Capture the cell that displays the provided text and extract its [x, y] central coordinate. 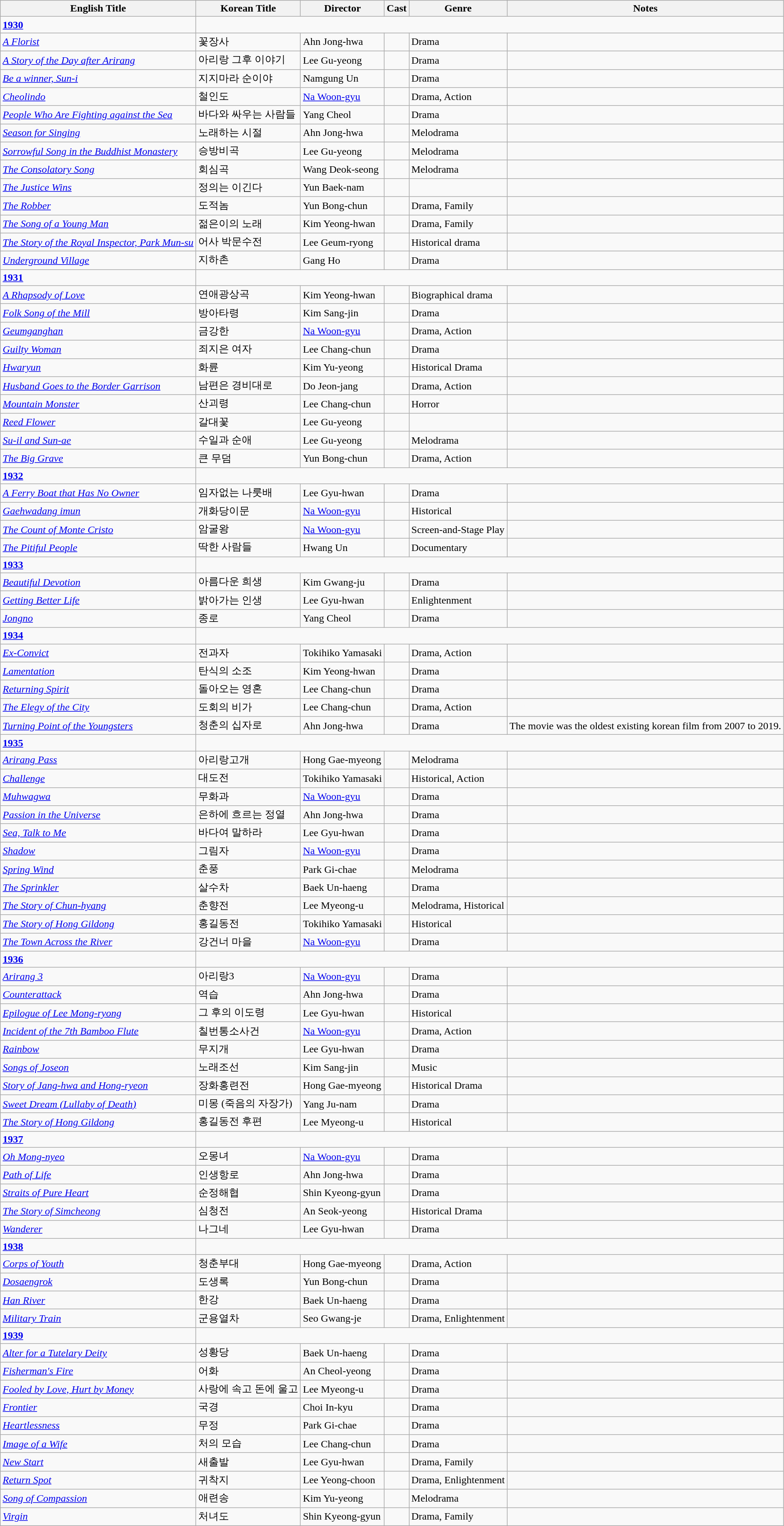
강건너 마을 [248, 942]
바다와 싸우는 사람들 [248, 115]
인생항로 [248, 1175]
Counterattack [98, 995]
1932 [98, 476]
국경 [248, 1407]
아름다운 희생 [248, 582]
1930 [98, 25]
Melodrama, Historical [458, 905]
순정해협 [248, 1193]
1936 [98, 959]
Husband Goes to the Border Garrison [98, 386]
Story of Jang-hwa and Hong-ryeon [98, 1086]
Cheolindo [98, 97]
Yun Baek-nam [342, 187]
The Story of the Royal Inspector, Park Mun-su [98, 242]
Arirang 3 [98, 976]
군용열차 [248, 1318]
홍길동전 [248, 924]
1931 [98, 277]
The Count of Monte Cristo [98, 529]
Han River [98, 1300]
Director [342, 9]
갈대꽃 [248, 422]
노래하는 시절 [248, 133]
Choi In-kyu [342, 1407]
돌아오는 영혼 [248, 689]
Fisherman's Fire [98, 1371]
Wanderer [98, 1229]
Beautiful Devotion [98, 582]
은하에 흐르는 정열 [248, 815]
The Robber [98, 206]
무지개 [248, 1049]
살수차 [248, 887]
A Rhapsody of Love [98, 295]
회심곡 [248, 169]
Be a winner, Sun-i [98, 79]
Gaehwadang imun [98, 511]
남편은 경비대로 [248, 386]
Songs of Joseon [98, 1068]
Reed Flower [98, 422]
Song of Compassion [98, 1499]
지지마라 순이야 [248, 79]
Fooled by Love, Hurt by Money [98, 1389]
Shadow [98, 851]
The movie was the oldest existing korean film from 2007 to 2019. [645, 726]
Incident of the 7th Bamboo Flute [98, 1031]
Path of Life [98, 1175]
큰 무덤 [248, 458]
Underground Village [98, 261]
어사 박문수전 [248, 242]
종로 [248, 618]
아리랑3 [248, 976]
The Song of a Young Man [98, 224]
Arirang Pass [98, 760]
한강 [248, 1300]
처의 모습 [248, 1444]
Biographical drama [458, 295]
Alter for a Tutelary Deity [98, 1352]
홍길동전 후편 [248, 1122]
Passion in the Universe [98, 815]
철인도 [248, 97]
암굴왕 [248, 529]
Gang Ho [342, 261]
미몽 (죽음의 자장가) [248, 1104]
Muhwagwa [98, 797]
성황당 [248, 1352]
정의는 이긴다 [248, 187]
Oh Mong-nyeo [98, 1157]
The Sprinkler [98, 887]
Hwang Un [342, 548]
Yang Ju-nam [342, 1104]
Hwaryun [98, 368]
장화홍련전 [248, 1086]
Frontier [98, 1407]
The Consolatory Song [98, 169]
칠번통소사건 [248, 1031]
Genre [458, 9]
아리랑고개 [248, 760]
The Justice Wins [98, 187]
Kim Gwang-ju [342, 582]
젊은이의 노래 [248, 224]
Korean Title [248, 9]
춘향전 [248, 905]
딱한 사람들 [248, 548]
1939 [98, 1335]
탄식의 소조 [248, 671]
Returning Spirit [98, 689]
수일과 순애 [248, 440]
귀착지 [248, 1480]
춘풍 [248, 869]
개화당이문 [248, 511]
Spring Wind [98, 869]
Cast [397, 9]
전과자 [248, 653]
Notes [645, 9]
Lee Yeong-choon [342, 1480]
The Pitiful People [98, 548]
승방비곡 [248, 151]
A Ferry Boat that Has No Owner [98, 493]
청춘부대 [248, 1264]
Return Spot [98, 1480]
처녀도 [248, 1517]
도회의 비가 [248, 708]
청춘의 십자로 [248, 726]
1934 [98, 636]
1937 [98, 1139]
죄지은 여자 [248, 350]
Military Train [98, 1318]
지하촌 [248, 261]
The Big Grave [98, 458]
연애광상곡 [248, 295]
역습 [248, 995]
Jongno [98, 618]
Enlightenment [458, 600]
Lee Geum-ryong [342, 242]
어화 [248, 1371]
Do Jeon-jang [342, 386]
The Story of Simcheong [98, 1211]
Seo Gwang-je [342, 1318]
Sea, Talk to Me [98, 833]
그 후의 이도령 [248, 1013]
The Story of Chun-hyang [98, 905]
1933 [98, 565]
Challenge [98, 778]
Ex-Convict [98, 653]
The Town Across the River [98, 942]
New Start [98, 1462]
오몽녀 [248, 1157]
나그네 [248, 1229]
The Elegy of the City [98, 708]
아리랑 그후 이야기 [248, 60]
An Cheol-yeong [342, 1371]
People Who Are Fighting against the Sea [98, 115]
Music [458, 1068]
도적놈 [248, 206]
화륜 [248, 368]
임자없는 나룻배 [248, 493]
A Florist [98, 42]
무화과 [248, 797]
Documentary [458, 548]
Horror [458, 404]
Namgung Un [342, 79]
Rainbow [98, 1049]
밝아가는 인생 [248, 600]
Turning Point of the Youngsters [98, 726]
Straits of Pure Heart [98, 1193]
English Title [98, 9]
1938 [98, 1246]
Season for Singing [98, 133]
꽃장사 [248, 42]
Su-il and Sun-ae [98, 440]
바다여 말하라 [248, 833]
Dosaengrok [98, 1282]
도생록 [248, 1282]
Heartlessness [98, 1426]
Historical drama [458, 242]
사랑에 속고 돈에 울고 [248, 1389]
그림자 [248, 851]
Historical, Action [458, 778]
금강한 [248, 331]
1935 [98, 743]
An Seok-yeong [342, 1211]
방아타령 [248, 313]
애련송 [248, 1499]
Corps of Youth [98, 1264]
Guilty Woman [98, 350]
A Story of the Day after Arirang [98, 60]
Mountain Monster [98, 404]
심청전 [248, 1211]
새출발 [248, 1462]
Image of a Wife [98, 1444]
노래조선 [248, 1068]
Screen-and-Stage Play [458, 529]
Sorrowful Song in the Buddhist Monastery [98, 151]
Folk Song of the Mill [98, 313]
무정 [248, 1426]
Virgin [98, 1517]
산괴령 [248, 404]
Epilogue of Lee Mong-ryong [98, 1013]
Lamentation [98, 671]
Sweet Dream (Lullaby of Death) [98, 1104]
Getting Better Life [98, 600]
대도전 [248, 778]
Geumganghan [98, 331]
Wang Deok-seong [342, 169]
